Capture the cell that displays the provided text and extract its (x, y) central coordinate. 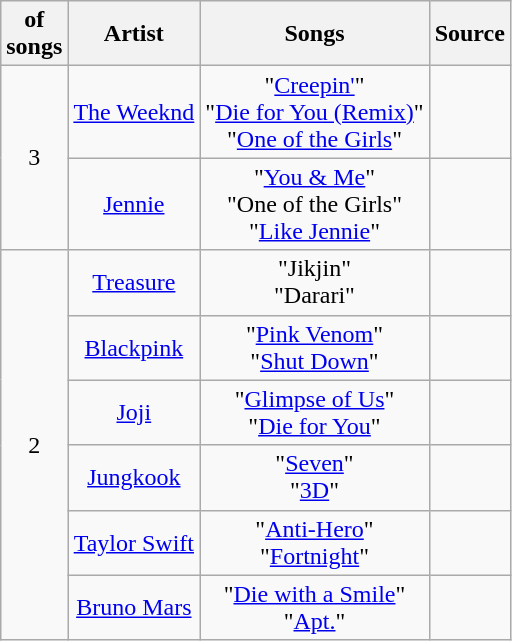
"Anti-Hero""Fortnight" (314, 542)
Joji (134, 412)
"Seven""3D" (314, 478)
"Jikjin""Darari" (314, 282)
"Creepin'""Die for You (Remix)""One of the Girls" (314, 112)
Bruno Mars (134, 608)
"Pink Venom""Shut Down" (314, 348)
Source (470, 34)
Songs (314, 34)
of songs (34, 34)
3 (34, 158)
2 (34, 445)
Taylor Swift (134, 542)
Artist (134, 34)
The Weeknd (134, 112)
Jungkook (134, 478)
Blackpink (134, 348)
Treasure (134, 282)
Jennie (134, 204)
"You & Me""One of the Girls""Like Jennie" (314, 204)
"Die with a Smile""Apt." (314, 608)
"Glimpse of Us""Die for You" (314, 412)
